Find where the given text appears and provide that cell's center as (X, Y) coordinate. 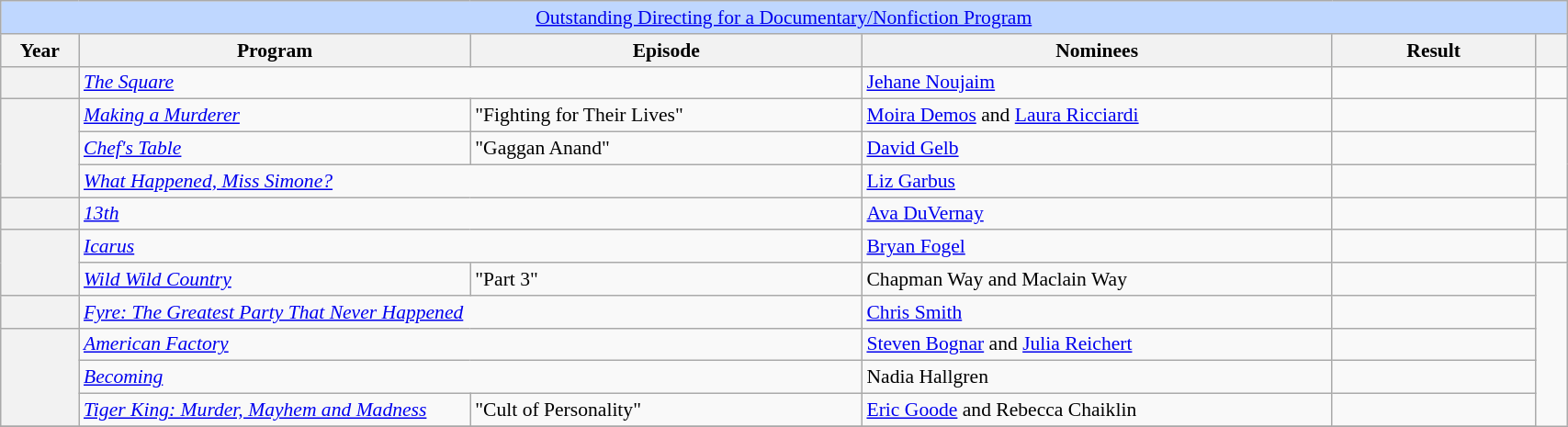
Chapman Way and Maclain Way (1097, 279)
Chris Smith (1097, 312)
Chef's Table (275, 149)
Ava DuVernay (1097, 214)
"Cult of Personality" (666, 410)
Becoming (470, 377)
Icarus (470, 247)
Result (1434, 51)
Making a Murderer (275, 116)
Wild Wild Country (275, 279)
Eric Goode and Rebecca Chaiklin (1097, 410)
"Fighting for Their Lives" (666, 116)
Tiger King: Murder, Mayhem and Madness (275, 410)
Fyre: The Greatest Party That Never Happened (470, 312)
What Happened, Miss Simone? (470, 181)
Moira Demos and Laura Ricciardi (1097, 116)
American Factory (470, 344)
Jehane Noujaim (1097, 83)
13th (470, 214)
"Gaggan Anand" (666, 149)
Liz Garbus (1097, 181)
Program (275, 51)
Nadia Hallgren (1097, 377)
David Gelb (1097, 149)
Episode (666, 51)
Outstanding Directing for a Documentary/Nonfiction Program (784, 17)
Steven Bognar and Julia Reichert (1097, 344)
Year (40, 51)
The Square (470, 83)
"Part 3" (666, 279)
Bryan Fogel (1097, 247)
Nominees (1097, 51)
